Return the (x, y) coordinate for the center point of the cell that contains the specified text.  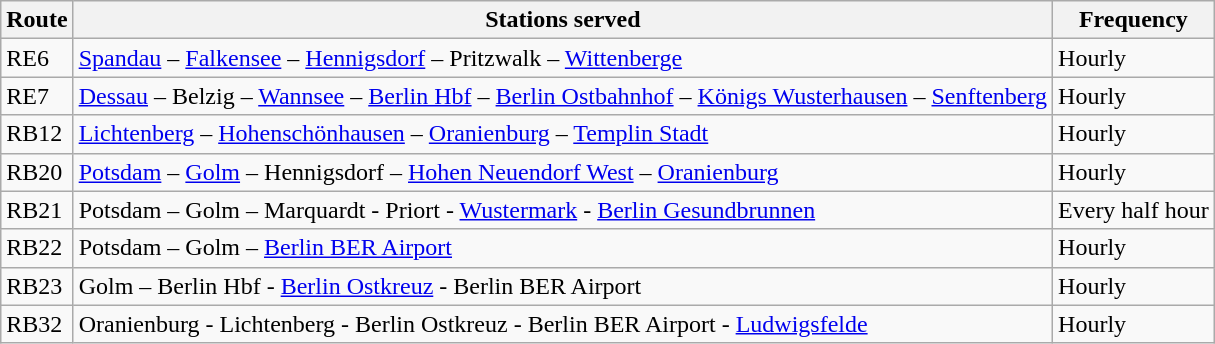
RB21 (37, 210)
Oranienburg - Lichtenberg - Berlin Ostkreuz - Berlin BER Airport - Ludwigsfelde (562, 324)
RB23 (37, 286)
RE6 (37, 58)
Frequency (1134, 20)
RB32 (37, 324)
RB20 (37, 172)
Potsdam – Golm – Berlin BER Airport (562, 248)
Spandau – Falkensee – Hennigsdorf – Pritzwalk – Wittenberge (562, 58)
Every half hour (1134, 210)
Route (37, 20)
RB12 (37, 134)
Stations served (562, 20)
Dessau – Belzig – Wannsee – Berlin Hbf – Berlin Ostbahnhof – Königs Wusterhausen – Senftenberg (562, 96)
RB22 (37, 248)
RE7 (37, 96)
Potsdam – Golm – Marquardt - Priort - Wustermark - Berlin Gesundbrunnen (562, 210)
Lichtenberg – Hohenschönhausen – Oranienburg – Templin Stadt (562, 134)
Golm – Berlin Hbf - Berlin Ostkreuz - Berlin BER Airport (562, 286)
Potsdam – Golm – Hennigsdorf – Hohen Neuendorf West – Oranienburg (562, 172)
